Find where the given text appears and provide that cell's center as (x, y) coordinate. 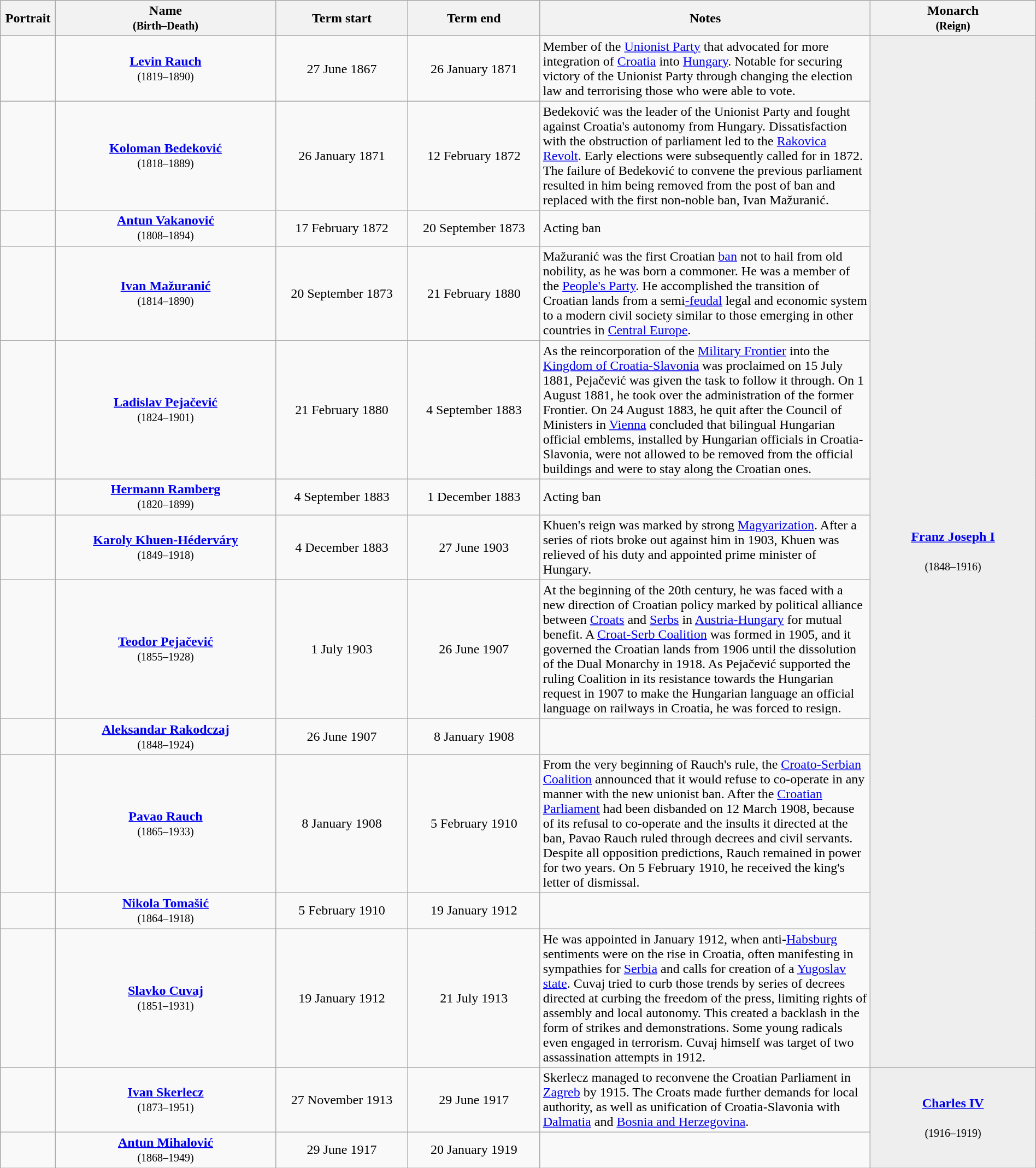
Slavko Cuvaj(1851–1931) (166, 998)
4 December 1883 (342, 547)
Notes (705, 19)
12 February 1872 (474, 156)
Ivan Skerlecz(1873–1951) (166, 1100)
Aleksandar Rakodczaj(1848–1924) (166, 736)
27 June 1867 (342, 69)
Karoly Khuen-Héderváry(1849–1918) (166, 547)
21 July 1913 (474, 998)
Koloman Bedeković(1818–1889) (166, 156)
17 February 1872 (342, 228)
Ivan Mažuranić(1814–1890) (166, 293)
1 July 1903 (342, 649)
Antun Mihalović(1868–1949) (166, 1151)
Term start (342, 19)
Antun Vakanović(1808–1894) (166, 228)
20 January 1919 (474, 1151)
Pavao Rauch(1865–1933) (166, 823)
Teodor Pejačević(1855–1928) (166, 649)
Levin Rauch(1819–1890) (166, 69)
Hermann Ramberg(1820–1899) (166, 497)
Name(Birth–Death) (166, 19)
Nikola Tomašić(1864–1918) (166, 910)
Term end (474, 19)
Charles IV(1916–1919) (953, 1118)
27 November 1913 (342, 1100)
Monarch(Reign) (953, 19)
Portrait (28, 19)
Ladislav Pejačević(1824–1901) (166, 410)
27 June 1903 (474, 547)
1 December 1883 (474, 497)
Franz Joseph I(1848–1916) (953, 552)
